Return the (X, Y) coordinate for the center point of the cell that contains the specified text.  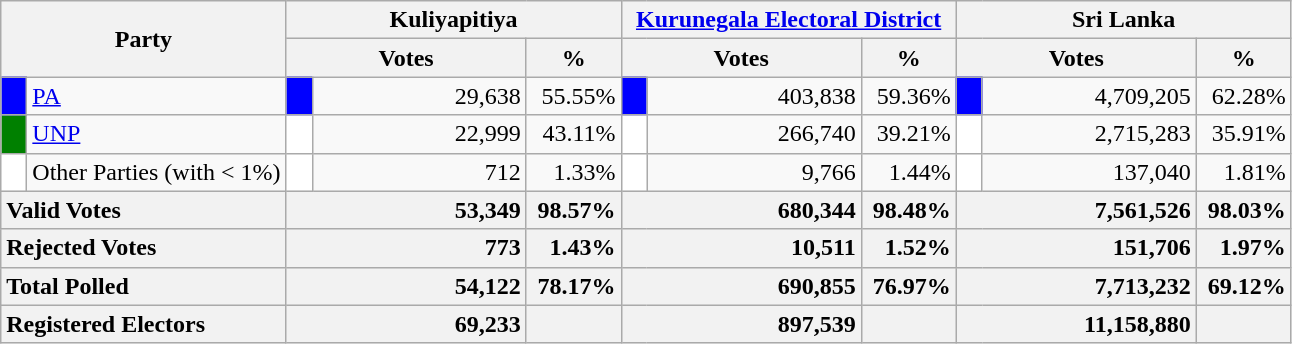
98.48% (908, 210)
11,158,880 (1076, 324)
Other Parties (with < 1%) (156, 172)
Sri Lanka (1124, 20)
69.12% (1244, 286)
55.55% (574, 96)
UNP (156, 134)
137,040 (1089, 172)
403,838 (754, 96)
1.81% (1244, 172)
4,709,205 (1089, 96)
712 (419, 172)
76.97% (908, 286)
62.28% (1244, 96)
1.33% (574, 172)
98.57% (574, 210)
Registered Electors (144, 324)
22,999 (419, 134)
Total Polled (144, 286)
1.43% (574, 248)
69,233 (406, 324)
PA (156, 96)
10,511 (741, 248)
98.03% (1244, 210)
54,122 (406, 286)
897,539 (741, 324)
680,344 (741, 210)
7,713,232 (1076, 286)
Valid Votes (144, 210)
Rejected Votes (144, 248)
Party (144, 39)
9,766 (754, 172)
29,638 (419, 96)
773 (406, 248)
Kuliyapitiya (454, 20)
59.36% (908, 96)
266,740 (754, 134)
1.52% (908, 248)
39.21% (908, 134)
151,706 (1076, 248)
78.17% (574, 286)
43.11% (574, 134)
7,561,526 (1076, 210)
2,715,283 (1089, 134)
690,855 (741, 286)
1.97% (1244, 248)
35.91% (1244, 134)
53,349 (406, 210)
Kurunegala Electoral District (788, 20)
1.44% (908, 172)
